Return [X, Y] of the center of cell containing provided text 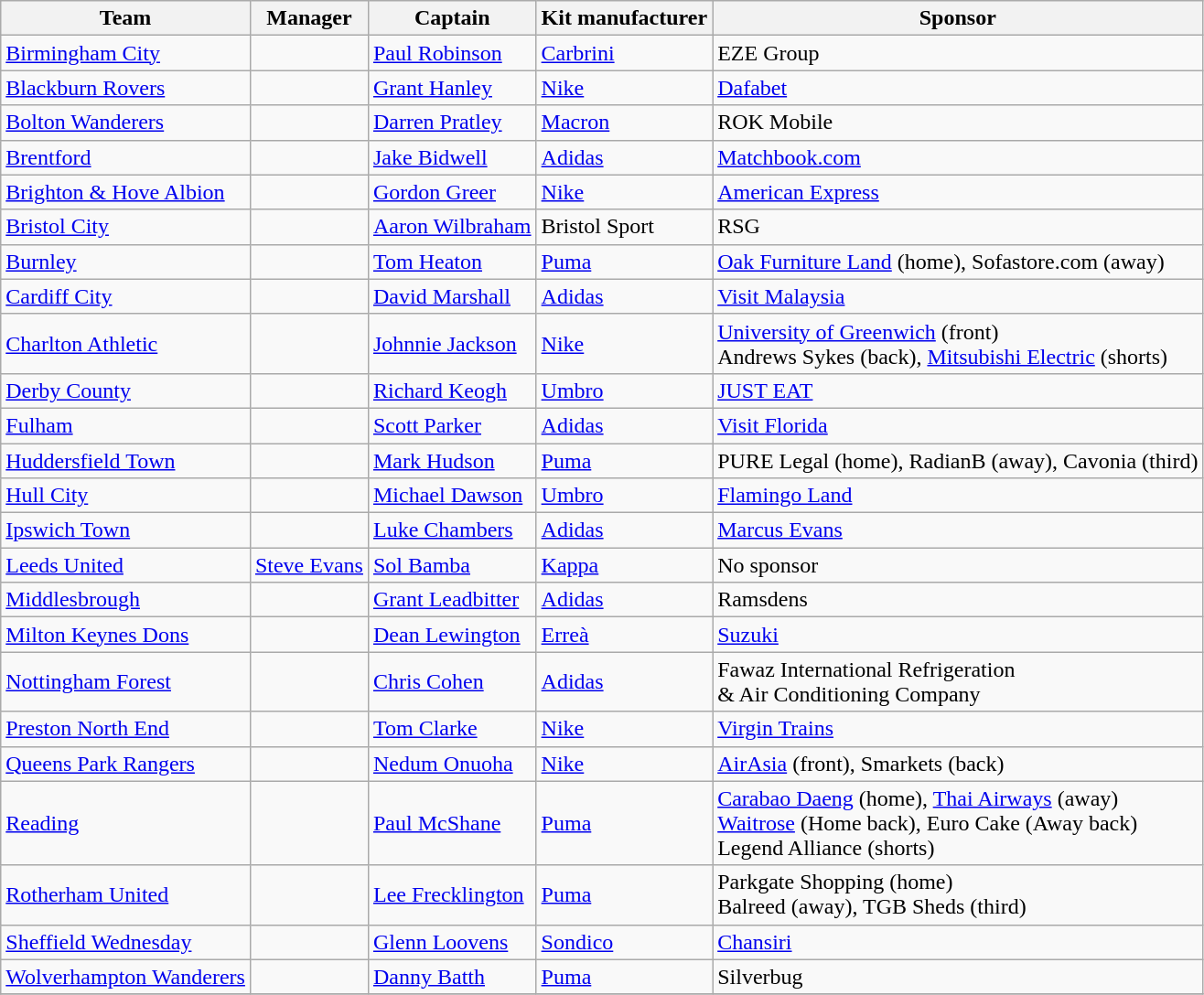
AirAsia (front), Smarkets (back) [958, 764]
Chansiri [958, 942]
PURE Legal (home), RadianB (away), Cavonia (third) [958, 460]
University of Greenwich (front) Andrews Sykes (back), Mitsubishi Electric (shorts) [958, 344]
Rotherham United [126, 894]
Steve Evans [309, 565]
Darren Pratley [452, 123]
Sponsor [958, 18]
David Marshall [452, 296]
Macron [624, 123]
Preston North End [126, 729]
Scott Parker [452, 425]
Silverbug [958, 977]
Lee Frecklington [452, 894]
Fawaz International Refrigeration & Air Conditioning Company [958, 682]
Paul McShane [452, 823]
ROK Mobile [958, 123]
Middlesbrough [126, 600]
Burnley [126, 262]
Jake Bidwell [452, 157]
Kappa [624, 565]
Grant Leadbitter [452, 600]
Leeds United [126, 565]
Tom Clarke [452, 729]
Nedum Onuoha [452, 764]
Sheffield Wednesday [126, 942]
Danny Batth [452, 977]
Grant Hanley [452, 88]
Luke Chambers [452, 530]
Bolton Wanderers [126, 123]
Sol Bamba [452, 565]
Tom Heaton [452, 262]
Carabao Daeng (home), Thai Airways (away) Waitrose (Home back), Euro Cake (Away back) Legend Alliance (shorts) [958, 823]
RSG [958, 227]
Dean Lewington [452, 635]
Aaron Wilbraham [452, 227]
Marcus Evans [958, 530]
Gordon Greer [452, 192]
Charlton Athletic [126, 344]
JUST EAT [958, 391]
Erreà [624, 635]
Team [126, 18]
Bristol City [126, 227]
Michael Dawson [452, 496]
Sondico [624, 942]
Mark Hudson [452, 460]
Brighton & Hove Albion [126, 192]
Matchbook.com [958, 157]
Ipswich Town [126, 530]
Manager [309, 18]
Oak Furniture Land (home), Sofastore.com (away) [958, 262]
Nottingham Forest [126, 682]
Flamingo Land [958, 496]
Captain [452, 18]
EZE Group [958, 53]
Queens Park Rangers [126, 764]
Visit Malaysia [958, 296]
Chris Cohen [452, 682]
Paul Robinson [452, 53]
Derby County [126, 391]
Johnnie Jackson [452, 344]
Hull City [126, 496]
Blackburn Rovers [126, 88]
Richard Keogh [452, 391]
No sponsor [958, 565]
Carbrini [624, 53]
Birmingham City [126, 53]
Reading [126, 823]
Dafabet [958, 88]
Kit manufacturer [624, 18]
Fulham [126, 425]
Cardiff City [126, 296]
Glenn Loovens [452, 942]
Parkgate Shopping (home)Balreed (away), TGB Sheds (third) [958, 894]
Bristol Sport [624, 227]
Suzuki [958, 635]
Wolverhampton Wanderers [126, 977]
Milton Keynes Dons [126, 635]
Visit Florida [958, 425]
Huddersfield Town [126, 460]
Brentford [126, 157]
Virgin Trains [958, 729]
Ramsdens [958, 600]
American Express [958, 192]
